Pinpoint the cell where the given text exists, returning its [X, Y] midpoint coordinate. 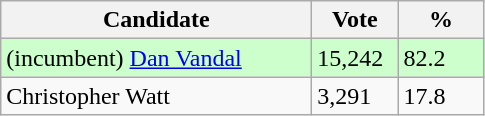
3,291 [355, 96]
Christopher Watt [156, 96]
Candidate [156, 20]
15,242 [355, 58]
% [441, 20]
82.2 [441, 58]
(incumbent) Dan Vandal [156, 58]
Vote [355, 20]
17.8 [441, 96]
